For the text-containing cell, return its midpoint in (x, y) coordinate format. 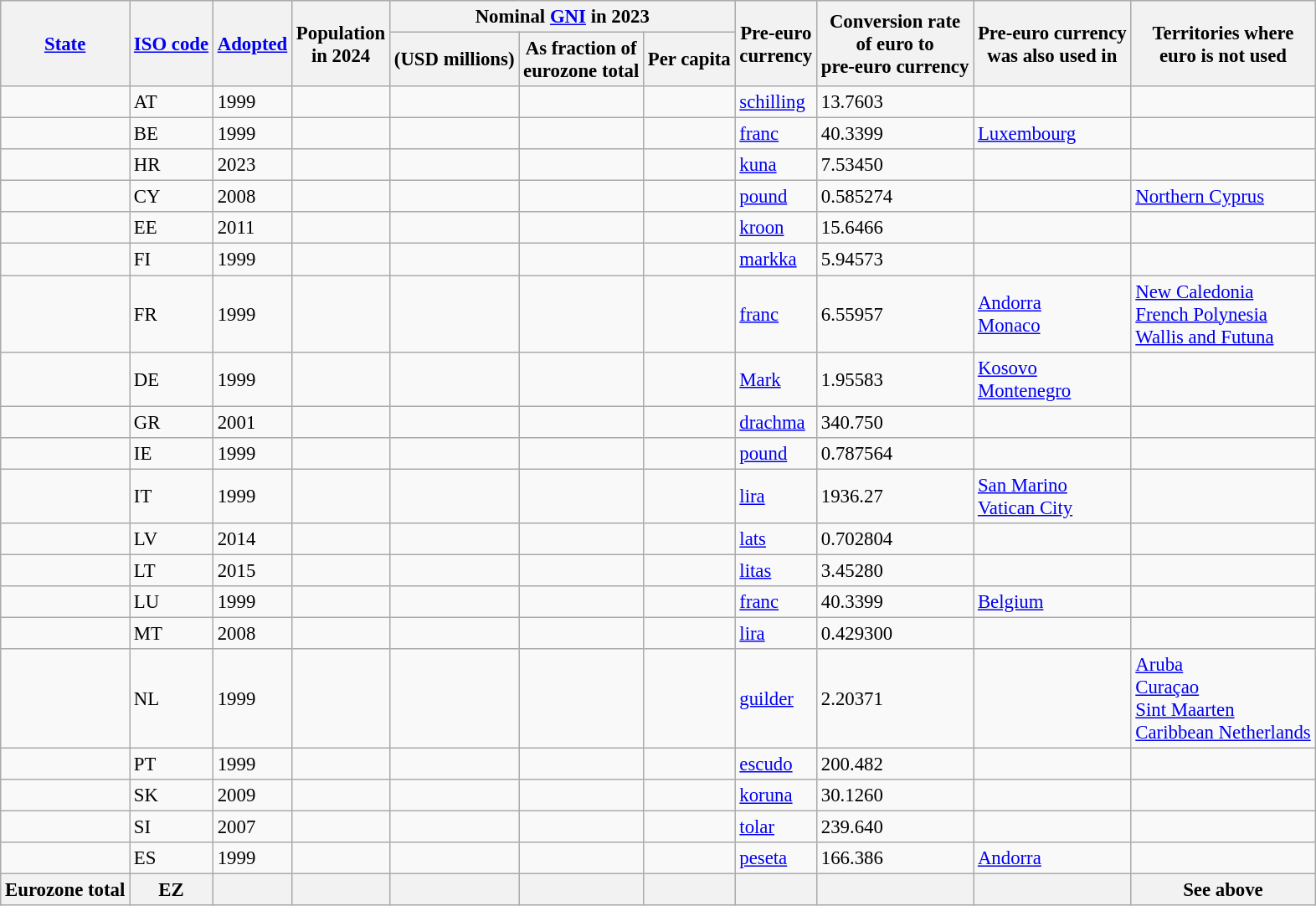
Adopted (252, 44)
200.482 (894, 764)
tolar (775, 827)
AT (172, 102)
Mark (775, 378)
1936.27 (894, 496)
(USD millions) (455, 60)
San MarinoVatican City (1052, 496)
New CaledoniaFrench PolynesiaWallis and Futuna (1223, 314)
GR (172, 422)
koruna (775, 795)
Populationin 2024 (342, 44)
LT (172, 570)
2001 (252, 422)
CY (172, 197)
Per capita (690, 60)
BE (172, 134)
SI (172, 827)
DE (172, 378)
NL (172, 698)
ArubaCuraçaoSint MaartenCaribbean Netherlands (1223, 698)
7.53450 (894, 165)
IT (172, 496)
2011 (252, 229)
peseta (775, 858)
guilder (775, 698)
EE (172, 229)
State (65, 44)
6.55957 (894, 314)
escudo (775, 764)
As fraction ofeurozone total (581, 60)
166.386 (894, 858)
2.20371 (894, 698)
drachma (775, 422)
AndorraMonaco (1052, 314)
PT (172, 764)
15.6466 (894, 229)
340.750 (894, 422)
See above (1223, 890)
2007 (252, 827)
0.429300 (894, 633)
Territories whereeuro is not used (1223, 44)
Luxembourg (1052, 134)
13.7603 (894, 102)
2014 (252, 539)
FR (172, 314)
markka (775, 260)
schilling (775, 102)
Eurozone total (65, 890)
Conversion rateof euro topre-euro currency (894, 44)
kuna (775, 165)
239.640 (894, 827)
Pre-euro currencywas also used in (1052, 44)
0.585274 (894, 197)
kroon (775, 229)
2015 (252, 570)
lats (775, 539)
Northern Cyprus (1223, 197)
ES (172, 858)
ISO code (172, 44)
0.702804 (894, 539)
30.1260 (894, 795)
0.787564 (894, 453)
Belgium (1052, 602)
2023 (252, 165)
3.45280 (894, 570)
Nominal GNI in 2023 (563, 17)
SK (172, 795)
KosovoMontenegro (1052, 378)
5.94573 (894, 260)
IE (172, 453)
1.95583 (894, 378)
Andorra (1052, 858)
LU (172, 602)
MT (172, 633)
Pre-eurocurrency (775, 44)
HR (172, 165)
LV (172, 539)
2009 (252, 795)
FI (172, 260)
EZ (172, 890)
litas (775, 570)
